Determine the [X, Y] coordinate at the center of the cell enclosing the given text.  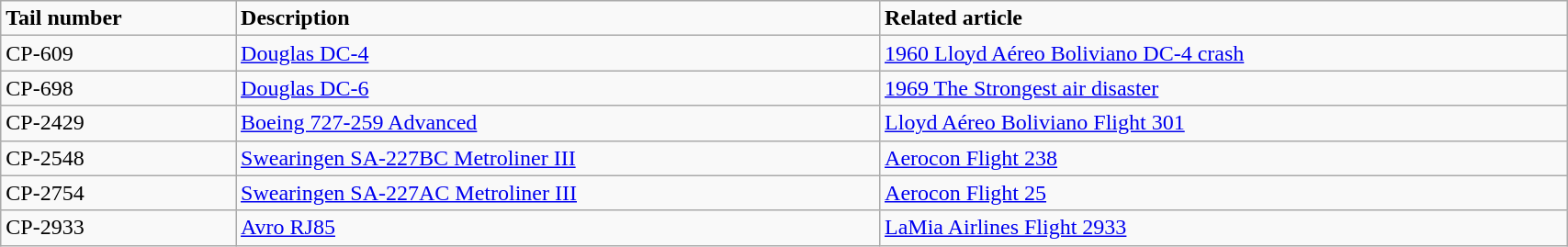
Douglas DC-4 [558, 53]
LaMia Airlines Flight 2933 [1224, 228]
Swearingen SA-227AC Metroliner III [558, 193]
Aerocon Flight 25 [1224, 193]
CP-698 [118, 88]
Tail number [118, 18]
Douglas DC-6 [558, 88]
Lloyd Aéreo Boliviano Flight 301 [1224, 123]
Related article [1224, 18]
Swearingen SA-227BC Metroliner III [558, 158]
CP-2429 [118, 123]
Boeing 727-259 Advanced [558, 123]
1960 Lloyd Aéreo Boliviano DC-4 crash [1224, 53]
Aerocon Flight 238 [1224, 158]
CP-2933 [118, 228]
Description [558, 18]
1969 The Strongest air disaster [1224, 88]
Avro RJ85 [558, 228]
CP-2548 [118, 158]
CP-2754 [118, 193]
CP-609 [118, 53]
